Provide the [X, Y] coordinate of the cell's center where the given text is located.  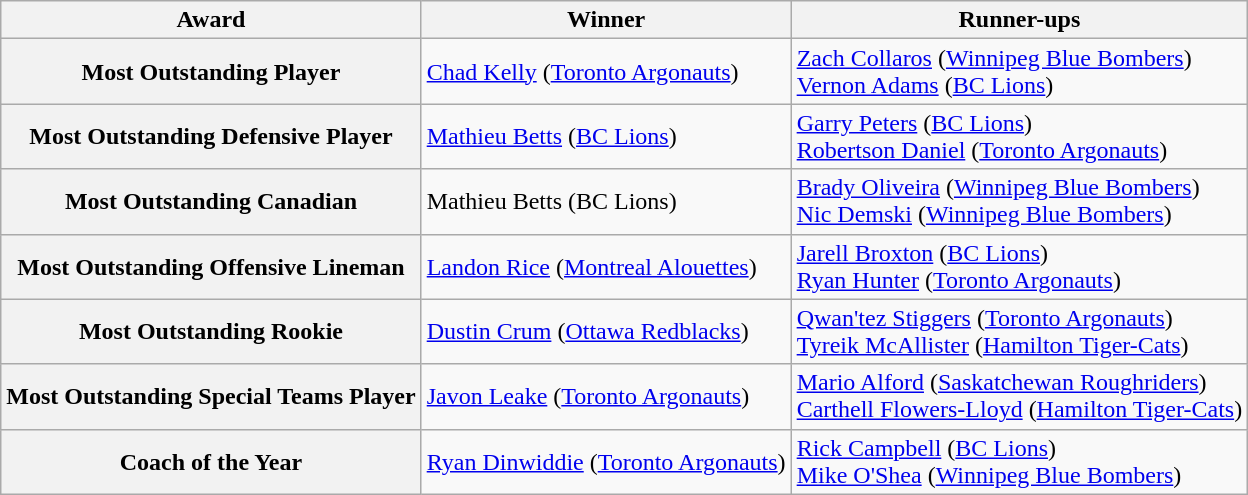
Most Outstanding Offensive Lineman [211, 266]
Zach Collaros (Winnipeg Blue Bombers)Vernon Adams (BC Lions) [1020, 72]
Qwan'tez Stiggers (Toronto Argonauts)Tyreik McAllister (Hamilton Tiger-Cats) [1020, 332]
Most Outstanding Defensive Player [211, 136]
Most Outstanding Player [211, 72]
Most Outstanding Special Teams Player [211, 396]
Jarell Broxton (BC Lions)Ryan Hunter (Toronto Argonauts) [1020, 266]
Most Outstanding Canadian [211, 202]
Chad Kelly (Toronto Argonauts) [606, 72]
Most Outstanding Rookie [211, 332]
Rick Campbell (BC Lions)Mike O'Shea (Winnipeg Blue Bombers) [1020, 462]
Winner [606, 20]
Award [211, 20]
Javon Leake (Toronto Argonauts) [606, 396]
Ryan Dinwiddie (Toronto Argonauts) [606, 462]
Mario Alford (Saskatchewan Roughriders)Carthell Flowers-Lloyd (Hamilton Tiger-Cats) [1020, 396]
Runner-ups [1020, 20]
Dustin Crum (Ottawa Redblacks) [606, 332]
Brady Oliveira (Winnipeg Blue Bombers)Nic Demski (Winnipeg Blue Bombers) [1020, 202]
Coach of the Year [211, 462]
Garry Peters (BC Lions)Robertson Daniel (Toronto Argonauts) [1020, 136]
Landon Rice (Montreal Alouettes) [606, 266]
